Return the [x, y] coordinate for the center point of the cell that contains the specified text.  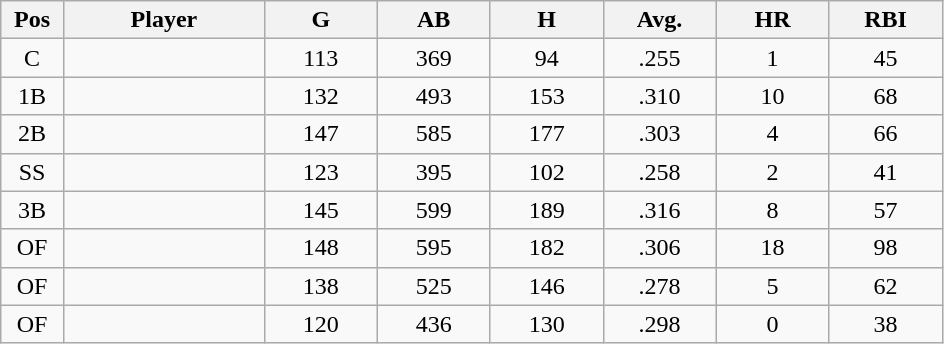
66 [886, 134]
18 [772, 248]
1 [772, 58]
.316 [660, 210]
8 [772, 210]
SS [32, 172]
98 [886, 248]
525 [434, 286]
3B [32, 210]
62 [886, 286]
38 [886, 324]
177 [546, 134]
189 [546, 210]
102 [546, 172]
145 [320, 210]
182 [546, 248]
41 [886, 172]
148 [320, 248]
4 [772, 134]
68 [886, 96]
.310 [660, 96]
AB [434, 20]
.306 [660, 248]
2B [32, 134]
G [320, 20]
120 [320, 324]
595 [434, 248]
.298 [660, 324]
.278 [660, 286]
45 [886, 58]
493 [434, 96]
HR [772, 20]
585 [434, 134]
Player [164, 20]
436 [434, 324]
94 [546, 58]
.303 [660, 134]
599 [434, 210]
146 [546, 286]
10 [772, 96]
1B [32, 96]
123 [320, 172]
H [546, 20]
113 [320, 58]
57 [886, 210]
130 [546, 324]
132 [320, 96]
153 [546, 96]
.255 [660, 58]
RBI [886, 20]
Avg. [660, 20]
C [32, 58]
2 [772, 172]
369 [434, 58]
.258 [660, 172]
138 [320, 286]
395 [434, 172]
Pos [32, 20]
147 [320, 134]
5 [772, 286]
0 [772, 324]
